Detect which cell encompasses the target text, then output its [x, y] center coordinate. 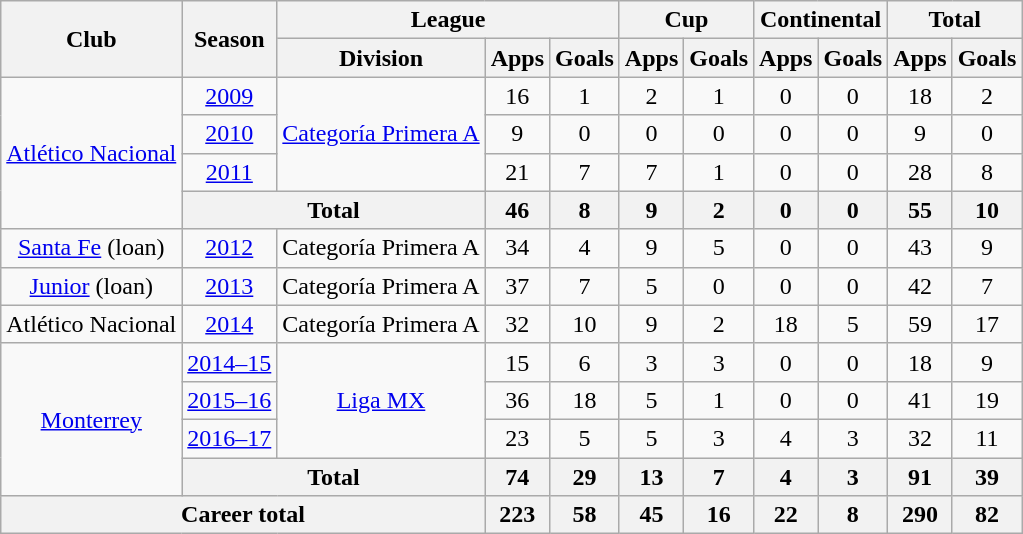
Career total [243, 515]
17 [987, 324]
2016–17 [230, 438]
36 [517, 400]
13 [651, 477]
Division [381, 58]
43 [920, 248]
39 [987, 477]
42 [920, 286]
2014 [230, 324]
2009 [230, 96]
Cup [686, 20]
223 [517, 515]
29 [585, 477]
21 [517, 172]
46 [517, 210]
19 [987, 400]
22 [786, 515]
59 [920, 324]
37 [517, 286]
82 [987, 515]
55 [920, 210]
2011 [230, 172]
2012 [230, 248]
58 [585, 515]
2015–16 [230, 400]
2010 [230, 134]
290 [920, 515]
Continental [821, 20]
74 [517, 477]
Season [230, 39]
11 [987, 438]
91 [920, 477]
Club [92, 39]
28 [920, 172]
Santa Fe (loan) [92, 248]
2014–15 [230, 362]
League [448, 20]
2013 [230, 286]
6 [585, 362]
34 [517, 248]
23 [517, 438]
41 [920, 400]
Junior (loan) [92, 286]
45 [651, 515]
15 [517, 362]
Monterrey [92, 419]
Liga MX [381, 400]
